Provide the (x, y) coordinate of the cell's center where the given text is located.  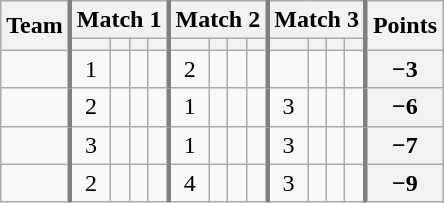
Match 1 (120, 20)
−7 (404, 145)
−3 (404, 69)
Match 3 (316, 20)
4 (188, 183)
Match 2 (218, 20)
−6 (404, 107)
Team (36, 26)
−9 (404, 183)
Points (404, 26)
